Output the [X, Y] coordinate of the center of the cell containing the given text.  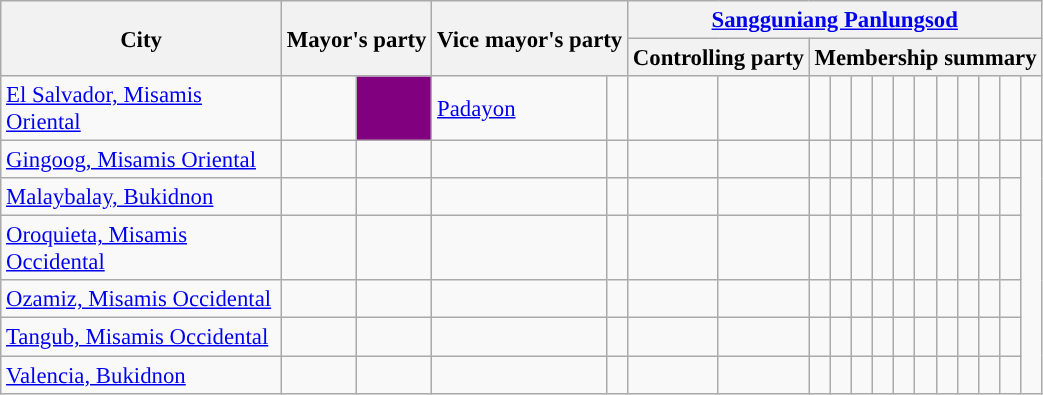
Sangguniang Panlungsod [835, 20]
Mayor's party [356, 38]
City [142, 38]
Ozamiz, Misamis Occidental [142, 299]
Malaybalay, Bukidnon [142, 197]
El Salvador, Misamis Oriental [142, 108]
Oroquieta, Misamis Occidental [142, 248]
Membership summary [926, 58]
Vice mayor's party [530, 38]
Tangub, Misamis Occidental [142, 337]
Gingoog, Misamis Oriental [142, 160]
Controlling party [719, 58]
Padayon [520, 108]
Valencia, Bukidnon [142, 375]
